Provide the (X, Y) coordinate of the cell's center where the given text is located.  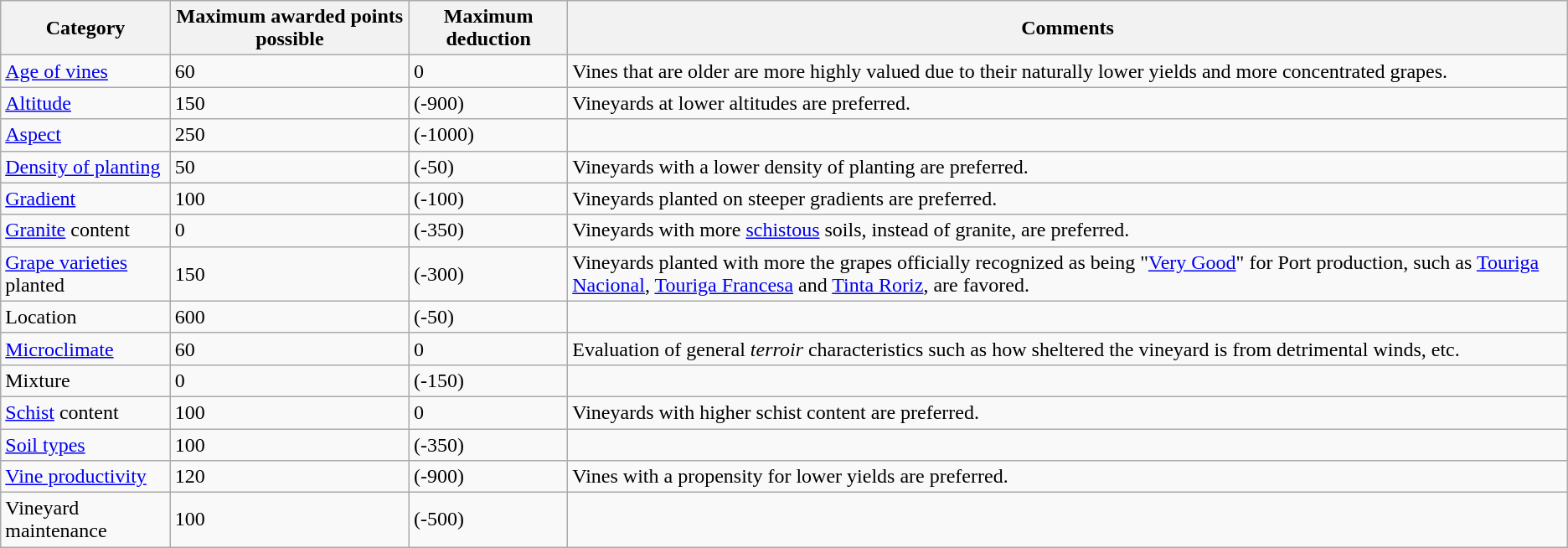
Location (85, 317)
(-150) (487, 380)
(-100) (487, 199)
Density of planting (85, 167)
250 (290, 135)
Category (85, 28)
Vine productivity (85, 477)
Mixture (85, 380)
Vines that are older are more highly valued due to their naturally lower yields and more concentrated grapes. (1068, 71)
Gradient (85, 199)
(-300) (487, 273)
Vineyards with more schistous soils, instead of granite, are preferred. (1068, 230)
Aspect (85, 135)
Altitude (85, 103)
600 (290, 317)
Vineyard maintenance (85, 520)
Maximum deduction (487, 28)
Comments (1068, 28)
Vineyards planted on steeper gradients are preferred. (1068, 199)
Vines with a propensity for lower yields are preferred. (1068, 477)
50 (290, 167)
Soil types (85, 445)
Grape varieties planted (85, 273)
Evaluation of general terroir characteristics such as how sheltered the vineyard is from detrimental winds, etc. (1068, 349)
Vineyards with a lower density of planting are preferred. (1068, 167)
120 (290, 477)
(-500) (487, 520)
(-1000) (487, 135)
Vineyards with higher schist content are preferred. (1068, 412)
Granite content (85, 230)
Microclimate (85, 349)
Vineyards at lower altitudes are preferred. (1068, 103)
Age of vines (85, 71)
Maximum awarded points possible (290, 28)
Schist content (85, 412)
